Provide the (x, y) coordinate of the cell's center where the given text is located.  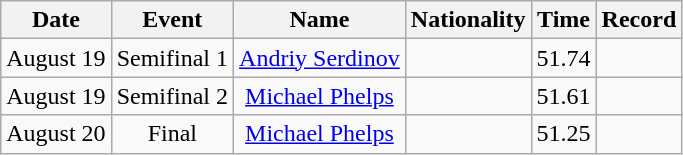
51.74 (564, 58)
Nationality (468, 20)
Date (56, 20)
51.25 (564, 134)
Name (320, 20)
Final (172, 134)
Semifinal 1 (172, 58)
August 20 (56, 134)
Event (172, 20)
Semifinal 2 (172, 96)
Record (639, 20)
Time (564, 20)
Andriy Serdinov (320, 58)
51.61 (564, 96)
